Detect which cell encompasses the target text, then output its [X, Y] center coordinate. 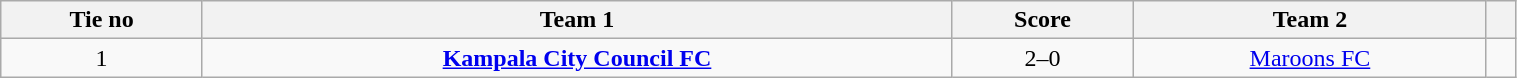
1 [102, 58]
Team 2 [1310, 20]
Kampala City Council FC [576, 58]
Score [1043, 20]
Maroons FC [1310, 58]
2–0 [1043, 58]
Team 1 [576, 20]
Tie no [102, 20]
